Detect which cell encompasses the target text, then output its (x, y) center coordinate. 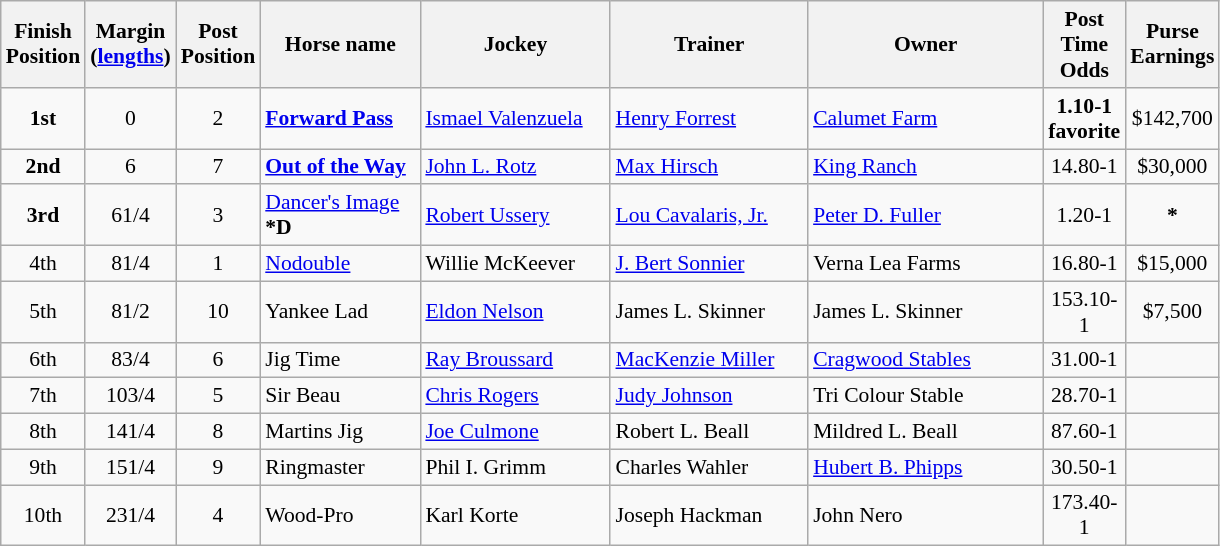
Peter D. Fuller (926, 216)
Yankee Lad (340, 312)
Phil I. Grimm (515, 467)
Cragwood Stables (926, 360)
Jockey (515, 44)
Max Hirsch (709, 167)
PostPosition (218, 44)
Joe Culmone (515, 432)
Verna Lea Farms (926, 264)
141/4 (130, 432)
4 (218, 516)
Trainer (709, 44)
3 (218, 216)
Calumet Farm (926, 118)
10th (43, 516)
$142,700 (1172, 118)
$30,000 (1172, 167)
28.70-1 (1084, 396)
83/4 (130, 360)
61/4 (130, 216)
8th (43, 432)
King Ranch (926, 167)
5 (218, 396)
0 (130, 118)
9 (218, 467)
Eldon Nelson (515, 312)
6th (43, 360)
103/4 (130, 396)
81/4 (130, 264)
Jig Time (340, 360)
Judy Johnson (709, 396)
81/2 (130, 312)
$15,000 (1172, 264)
Finish Position (43, 44)
J. Bert Sonnier (709, 264)
Ringmaster (340, 467)
7th (43, 396)
MacKenzie Miller (709, 360)
Henry Forrest (709, 118)
Karl Korte (515, 516)
14.80-1 (1084, 167)
* (1172, 216)
Charles Wahler (709, 467)
173.40-1 (1084, 516)
Martins Jig (340, 432)
Out of the Way (340, 167)
Ismael Valenzuela (515, 118)
PurseEarnings (1172, 44)
87.60-1 (1084, 432)
3rd (43, 216)
Robert Ussery (515, 216)
Margin (lengths) (130, 44)
151/4 (130, 467)
Sir Beau (340, 396)
Robert L. Beall (709, 432)
Mildred L. Beall (926, 432)
2 (218, 118)
Ray Broussard (515, 360)
31.00-1 (1084, 360)
10 (218, 312)
Dancer's Image *D (340, 216)
$7,500 (1172, 312)
Wood-Pro (340, 516)
8 (218, 432)
Horse name (340, 44)
Hubert B. Phipps (926, 467)
Chris Rogers (515, 396)
30.50-1 (1084, 467)
1.20-1 (1084, 216)
John L. Rotz (515, 167)
Tri Colour Stable (926, 396)
1 (218, 264)
9th (43, 467)
Forward Pass (340, 118)
Willie McKeever (515, 264)
1.10-1 favorite (1084, 118)
Joseph Hackman (709, 516)
John Nero (926, 516)
PostTime Odds (1084, 44)
1st (43, 118)
Owner (926, 44)
153.10-1 (1084, 312)
5th (43, 312)
16.80-1 (1084, 264)
231/4 (130, 516)
Lou Cavalaris, Jr. (709, 216)
4th (43, 264)
2nd (43, 167)
Nodouble (340, 264)
7 (218, 167)
